Output the (x, y) coordinate of the center of the cell containing the given text.  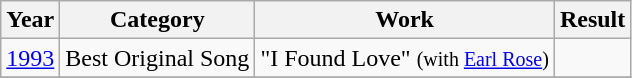
"I Found Love" (with Earl Rose) (404, 58)
Result (592, 20)
Year (30, 20)
1993 (30, 58)
Work (404, 20)
Category (158, 20)
Best Original Song (158, 58)
